Return [x, y] of the center of cell containing provided text 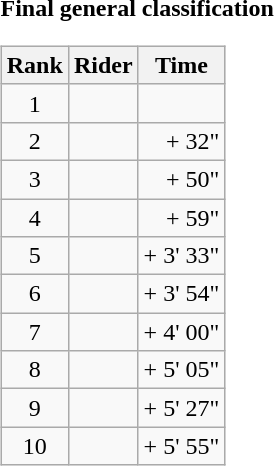
+ 3' 54" [182, 294]
+ 5' 05" [182, 370]
3 [34, 179]
8 [34, 370]
Rank [34, 65]
2 [34, 141]
+ 5' 55" [182, 446]
+ 3' 33" [182, 256]
10 [34, 446]
4 [34, 217]
6 [34, 294]
+ 50" [182, 179]
Time [182, 65]
5 [34, 256]
7 [34, 332]
9 [34, 408]
+ 32" [182, 141]
Rider [103, 65]
1 [34, 103]
+ 5' 27" [182, 408]
+ 59" [182, 217]
+ 4' 00" [182, 332]
